Locate the cell with the specified text and output its (x, y) center coordinate. 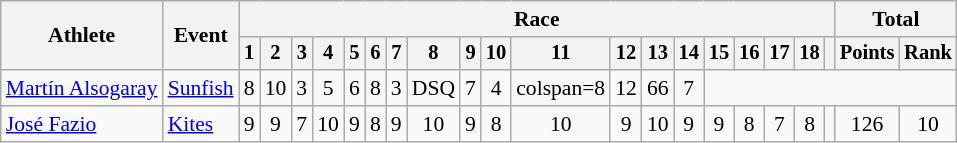
1 (250, 54)
Total (896, 19)
DSQ (434, 88)
66 (658, 88)
Athlete (82, 36)
17 (779, 54)
colspan=8 (560, 88)
14 (689, 54)
Martín Alsogaray (82, 88)
18 (810, 54)
126 (867, 124)
15 (719, 54)
Race (537, 19)
Points (867, 54)
2 (276, 54)
Sunfish (201, 88)
Rank (928, 54)
11 (560, 54)
13 (658, 54)
José Fazio (82, 124)
16 (749, 54)
Event (201, 36)
Kites (201, 124)
